From the cell containing the given text, extract its center point as (x, y) coordinate. 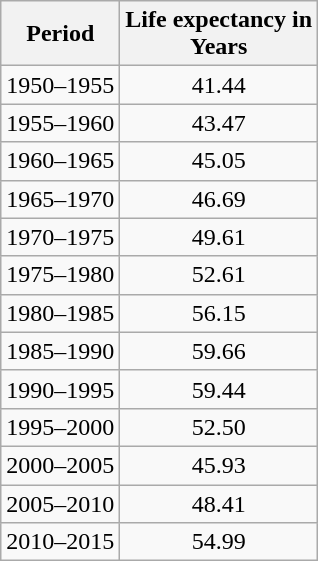
2000–2005 (60, 465)
1965–1970 (60, 199)
2005–2010 (60, 503)
1995–2000 (60, 427)
59.66 (219, 351)
1970–1975 (60, 237)
48.41 (219, 503)
52.50 (219, 427)
Period (60, 34)
1955–1960 (60, 123)
45.93 (219, 465)
1990–1995 (60, 389)
54.99 (219, 542)
1980–1985 (60, 313)
43.47 (219, 123)
2010–2015 (60, 542)
41.44 (219, 85)
1975–1980 (60, 275)
1960–1965 (60, 161)
46.69 (219, 199)
1985–1990 (60, 351)
49.61 (219, 237)
Life expectancy inYears (219, 34)
56.15 (219, 313)
52.61 (219, 275)
45.05 (219, 161)
1950–1955 (60, 85)
59.44 (219, 389)
